Pinpoint the cell where the given text exists, returning its [x, y] midpoint coordinate. 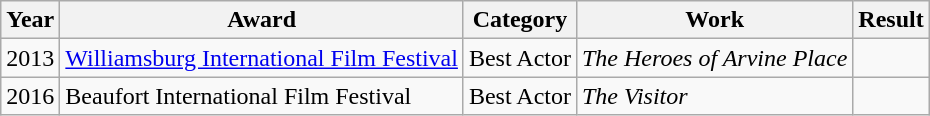
Beaufort International Film Festival [262, 96]
Category [520, 20]
The Heroes of Arvine Place [714, 58]
2016 [30, 96]
The Visitor [714, 96]
2013 [30, 58]
Result [891, 20]
Year [30, 20]
Award [262, 20]
Work [714, 20]
Williamsburg International Film Festival [262, 58]
